Return the (x, y) coordinate for the center point of the cell that contains the specified text.  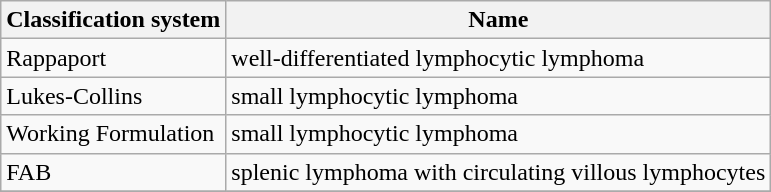
Name (498, 20)
well-differentiated lymphocytic lymphoma (498, 58)
Lukes-Collins (114, 96)
Rappaport (114, 58)
Working Formulation (114, 134)
Classification system (114, 20)
splenic lymphoma with circulating villous lymphocytes (498, 172)
FAB (114, 172)
